Search for the cell housing the specified text and yield its [x, y] center coordinate. 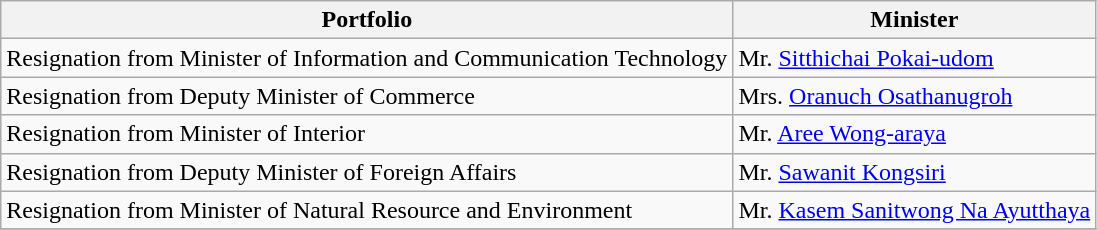
Mr. Aree Wong-araya [914, 134]
Mr. Sawanit Kongsiri [914, 172]
Minister [914, 20]
Resignation from Minister of Natural Resource and Environment [367, 210]
Mr. Sitthichai Pokai-udom [914, 58]
Resignation from Deputy Minister of Foreign Affairs [367, 172]
Mr. Kasem Sanitwong Na Ayutthaya [914, 210]
Resignation from Minister of Interior [367, 134]
Mrs. Oranuch Osathanugroh [914, 96]
Resignation from Minister of Information and Communication Technology [367, 58]
Portfolio [367, 20]
Resignation from Deputy Minister of Commerce [367, 96]
